Detect which cell encompasses the target text, then output its (x, y) center coordinate. 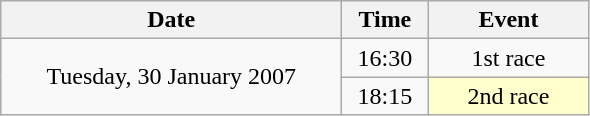
18:15 (385, 96)
Event (508, 20)
Tuesday, 30 January 2007 (172, 77)
Time (385, 20)
Date (172, 20)
2nd race (508, 96)
1st race (508, 58)
16:30 (385, 58)
